Capture the cell that displays the provided text and extract its (X, Y) central coordinate. 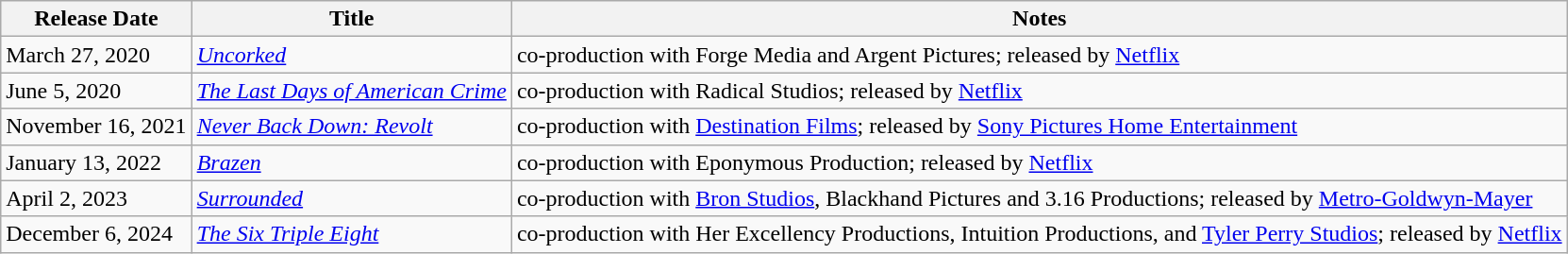
co-production with Radical Studios; released by Netflix (1040, 91)
Surrounded (351, 198)
co-production with Her Excellency Productions, Intuition Productions, and Tyler Perry Studios; released by Netflix (1040, 234)
Brazen (351, 162)
The Six Triple Eight (351, 234)
April 2, 2023 (96, 198)
The Last Days of American Crime (351, 91)
March 27, 2020 (96, 55)
Notes (1040, 19)
Release Date (96, 19)
June 5, 2020 (96, 91)
co-production with Destination Films; released by Sony Pictures Home Entertainment (1040, 127)
December 6, 2024 (96, 234)
January 13, 2022 (96, 162)
co-production with Forge Media and Argent Pictures; released by Netflix (1040, 55)
Never Back Down: Revolt (351, 127)
November 16, 2021 (96, 127)
Uncorked (351, 55)
co-production with Bron Studios, Blackhand Pictures and 3.16 Productions; released by Metro-Goldwyn-Mayer (1040, 198)
Title (351, 19)
co-production with Eponymous Production; released by Netflix (1040, 162)
